Determine the (X, Y) coordinate at the center of the cell enclosing the given text.  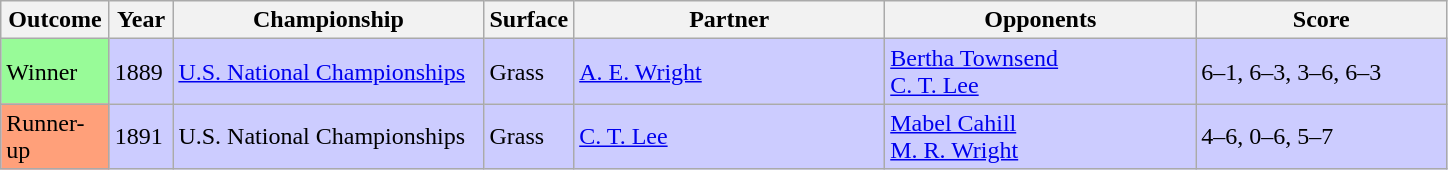
Partner (730, 20)
C. T. Lee (730, 136)
Surface (529, 20)
Year (141, 20)
Runner-up (56, 136)
Mabel Cahill M. R. Wright (1040, 136)
Bertha Townsend C. T. Lee (1040, 72)
A. E. Wright (730, 72)
Outcome (56, 20)
1889 (141, 72)
Opponents (1040, 20)
Winner (56, 72)
1891 (141, 136)
Championship (328, 20)
6–1, 6–3, 3–6, 6–3 (1322, 72)
Score (1322, 20)
4–6, 0–6, 5–7 (1322, 136)
